Find where the given text appears and provide that cell's center as (X, Y) coordinate. 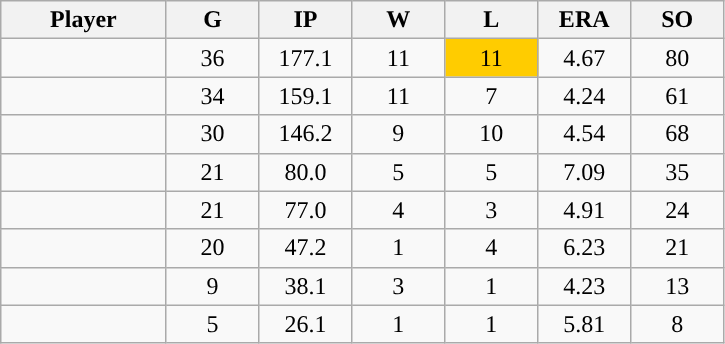
146.2 (306, 134)
4.91 (584, 210)
20 (212, 248)
68 (678, 134)
80.0 (306, 172)
5.81 (584, 324)
4.54 (584, 134)
47.2 (306, 248)
30 (212, 134)
10 (492, 134)
6.23 (584, 248)
34 (212, 96)
L (492, 20)
4.24 (584, 96)
80 (678, 58)
61 (678, 96)
13 (678, 286)
W (398, 20)
SO (678, 20)
77.0 (306, 210)
35 (678, 172)
159.1 (306, 96)
IP (306, 20)
177.1 (306, 58)
38.1 (306, 286)
G (212, 20)
ERA (584, 20)
4.23 (584, 286)
Player (84, 20)
8 (678, 324)
24 (678, 210)
36 (212, 58)
4.67 (584, 58)
7 (492, 96)
7.09 (584, 172)
26.1 (306, 324)
